Return [x, y] of the center of cell containing provided text 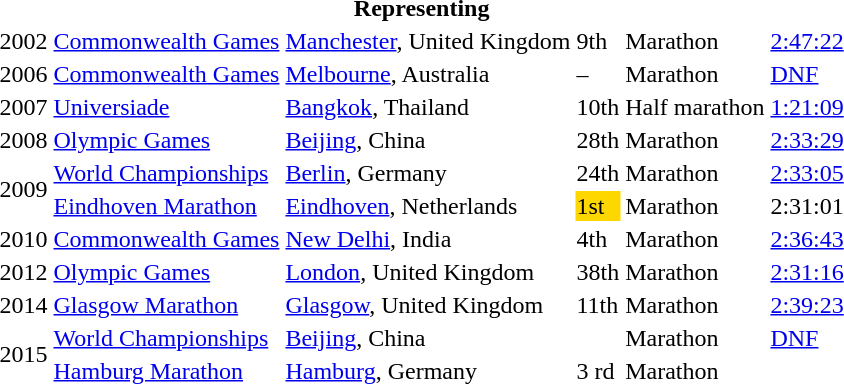
10th [598, 107]
New Delhi, India [428, 239]
Berlin, Germany [428, 173]
London, United Kingdom [428, 272]
9th [598, 41]
38th [598, 272]
24th [598, 173]
Eindhoven Marathon [166, 206]
Universiade [166, 107]
1st [598, 206]
Eindhoven, Netherlands [428, 206]
Manchester, United Kingdom [428, 41]
28th [598, 140]
Glasgow Marathon [166, 305]
Melbourne, Australia [428, 74]
– [598, 74]
Bangkok, Thailand [428, 107]
4th [598, 239]
11th [598, 305]
Glasgow, United Kingdom [428, 305]
Half marathon [695, 107]
